From the cell containing the given text, extract its center point as (x, y) coordinate. 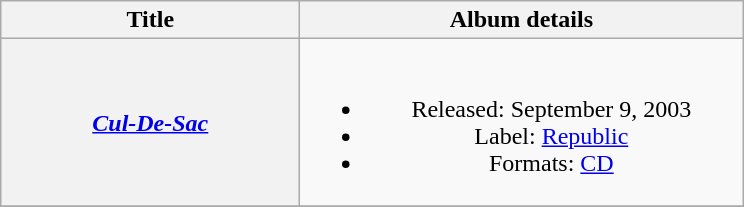
Released: September 9, 2003Label: RepublicFormats: CD (522, 122)
Title (150, 20)
Cul-De-Sac (150, 122)
Album details (522, 20)
